Find where the given text appears and provide that cell's center as [X, Y] coordinate. 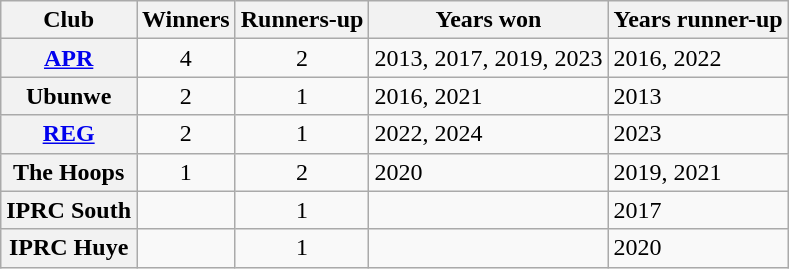
2017 [698, 210]
Years won [488, 20]
2019, 2021 [698, 172]
Years runner-up [698, 20]
The Hoops [69, 172]
2023 [698, 134]
Ubunwe [69, 96]
2022, 2024 [488, 134]
4 [186, 58]
2016, 2021 [488, 96]
Runners-up [302, 20]
2016, 2022 [698, 58]
Club [69, 20]
2013, 2017, 2019, 2023 [488, 58]
IPRC Huye [69, 248]
REG [69, 134]
APR [69, 58]
IPRC South [69, 210]
2013 [698, 96]
Winners [186, 20]
